Return the [x, y] coordinate for the center point of the cell that contains the specified text.  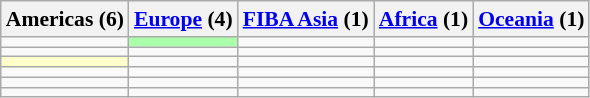
FIBA Asia (1) [306, 19]
Europe (4) [184, 19]
Americas (6) [65, 19]
Oceania (1) [531, 19]
Africa (1) [424, 19]
